Find where the given text appears and provide that cell's center as (X, Y) coordinate. 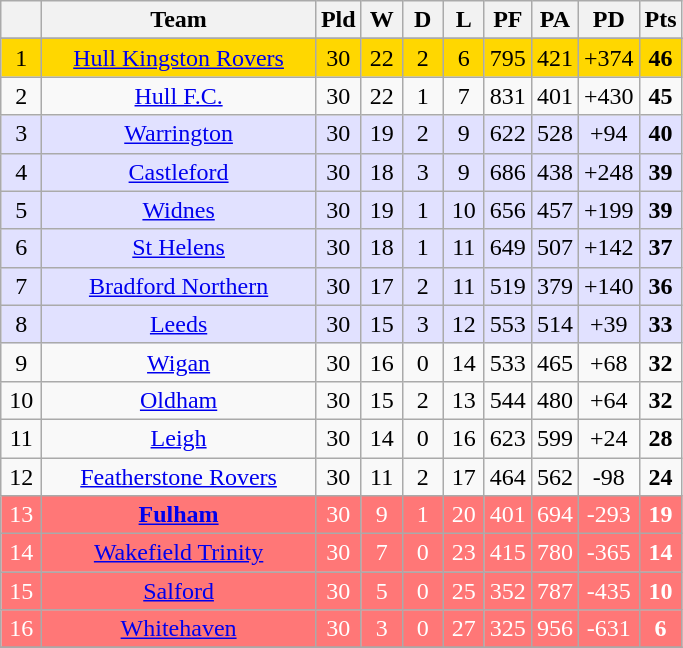
Wakefield Trinity (179, 553)
36 (660, 286)
Oldham (179, 400)
686 (508, 172)
Salford (179, 591)
Bradford Northern (179, 286)
+24 (608, 438)
649 (508, 248)
40 (660, 134)
Pld (338, 20)
8 (22, 324)
4 (22, 172)
Team (179, 20)
831 (508, 96)
415 (508, 553)
438 (554, 172)
+199 (608, 210)
Widnes (179, 210)
37 (660, 248)
457 (554, 210)
Leigh (179, 438)
544 (508, 400)
-365 (608, 553)
421 (554, 58)
956 (554, 629)
533 (508, 362)
-631 (608, 629)
352 (508, 591)
+68 (608, 362)
562 (554, 477)
514 (554, 324)
+374 (608, 58)
Pts (660, 20)
28 (660, 438)
553 (508, 324)
+140 (608, 286)
480 (554, 400)
Whitehaven (179, 629)
Wigan (179, 362)
PD (608, 20)
+94 (608, 134)
465 (554, 362)
780 (554, 553)
Leeds (179, 324)
Warrington (179, 134)
694 (554, 515)
623 (508, 438)
622 (508, 134)
-293 (608, 515)
787 (554, 591)
Fulham (179, 515)
Featherstone Rovers (179, 477)
St Helens (179, 248)
599 (554, 438)
Hull F.C. (179, 96)
379 (554, 286)
+142 (608, 248)
45 (660, 96)
20 (464, 515)
Castleford (179, 172)
464 (508, 477)
23 (464, 553)
-435 (608, 591)
L (464, 20)
25 (464, 591)
46 (660, 58)
325 (508, 629)
519 (508, 286)
528 (554, 134)
507 (554, 248)
W (382, 20)
27 (464, 629)
PA (554, 20)
PF (508, 20)
D (422, 20)
33 (660, 324)
+64 (608, 400)
+39 (608, 324)
+430 (608, 96)
656 (508, 210)
24 (660, 477)
795 (508, 58)
Hull Kingston Rovers (179, 58)
-98 (608, 477)
+248 (608, 172)
